From the cell containing the given text, extract its center point as [X, Y] coordinate. 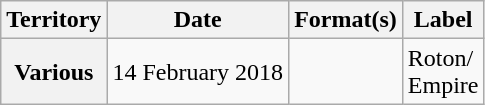
Format(s) [346, 20]
Various [54, 72]
14 February 2018 [198, 72]
Territory [54, 20]
Roton/Empire [443, 72]
Label [443, 20]
Date [198, 20]
